Search for the cell housing the specified text and yield its [x, y] center coordinate. 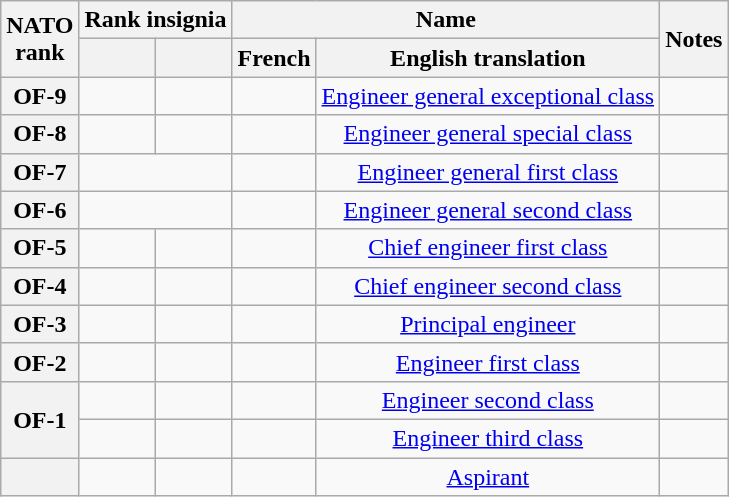
OF-4 [40, 286]
Engineer third class [488, 438]
Aspirant [488, 477]
Engineer general second class [488, 210]
Engineer first class [488, 362]
Engineer general exceptional class [488, 96]
French [274, 58]
Engineer second class [488, 400]
Engineer general special class [488, 134]
OF-1 [40, 419]
OF-2 [40, 362]
OF-5 [40, 248]
Principal engineer [488, 324]
OF-8 [40, 134]
OF-6 [40, 210]
English translation [488, 58]
OF-7 [40, 172]
OF-9 [40, 96]
Name [446, 20]
OF-3 [40, 324]
NATOrank [40, 39]
Chief engineer second class [488, 286]
Chief engineer first class [488, 248]
Engineer general first class [488, 172]
Rank insignia [156, 20]
Notes [694, 39]
